Determine the [X, Y] coordinate at the center of the cell enclosing the given text.  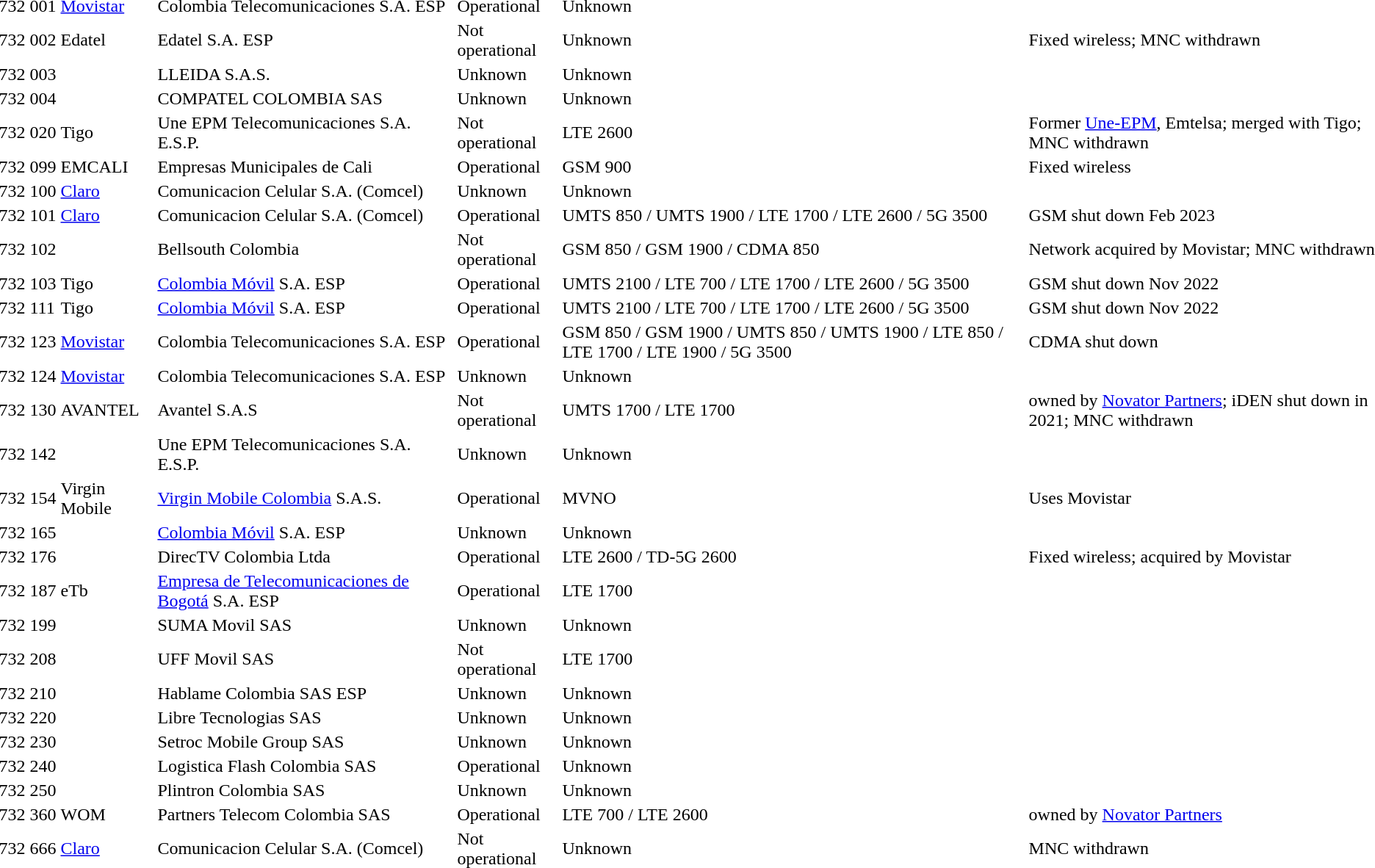
099 [43, 167]
UFF Movil SAS [306, 659]
GSM 900 [793, 167]
MVNO [793, 498]
UMTS 850 / UMTS 1900 / LTE 1700 / LTE 2600 / 5G 3500 [793, 215]
WOM [107, 814]
154 [43, 498]
130 [43, 410]
142 [43, 454]
SUMA Movil SAS [306, 625]
Bellsouth Colombia [306, 250]
LTE 2600 / TD-5G 2600 [793, 557]
DirecTV Colombia Ltda [306, 557]
Setroc Mobile Group SAS [306, 742]
Virgin Mobile Colombia S.A.S. [306, 498]
Empresa de Telecomunicaciones de Bogotá S.A. ESP [306, 590]
210 [43, 693]
GSM 850 / GSM 1900 / CDMA 850 [793, 250]
240 [43, 766]
020 [43, 132]
Edatel S.A. ESP [306, 40]
111 [43, 308]
187 [43, 590]
Empresas Municipales de Cali [306, 167]
103 [43, 283]
LTE 2600 [793, 132]
LTE 700 / LTE 2600 [793, 814]
003 [43, 74]
Avantel S.A.S [306, 410]
004 [43, 98]
165 [43, 532]
250 [43, 790]
230 [43, 742]
208 [43, 659]
360 [43, 814]
124 [43, 376]
UMTS 1700 / LTE 1700 [793, 410]
123 [43, 342]
LLEIDA S.A.S. [306, 74]
220 [43, 717]
Hablame Colombia SAS ESP [306, 693]
101 [43, 215]
102 [43, 250]
COMPATEL COLOMBIA SAS [306, 98]
EMCALI [107, 167]
GSM 850 / GSM 1900 / UMTS 850 / UMTS 1900 / LTE 850 / LTE 1700 / LTE 1900 / 5G 3500 [793, 342]
199 [43, 625]
100 [43, 191]
Virgin Mobile [107, 498]
AVANTEL [107, 410]
Plintron Colombia SAS [306, 790]
Partners Telecom Colombia SAS [306, 814]
Edatel [107, 40]
Libre Tecnologias SAS [306, 717]
eTb [107, 590]
176 [43, 557]
002 [43, 40]
Logistica Flash Colombia SAS [306, 766]
